Return the (x, y) coordinate for the center point of the cell that contains the specified text.  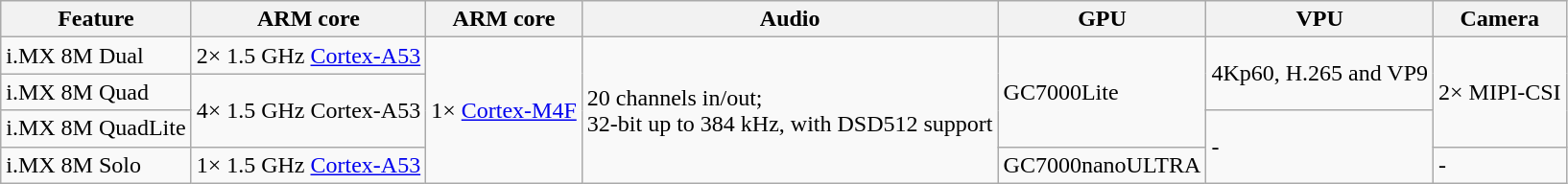
Camera (1501, 19)
1× 1.5 GHz Cortex-A53 (309, 165)
4× 1.5 GHz Cortex-A53 (309, 110)
2× 1.5 GHz Cortex-A53 (309, 56)
i.MX 8M Quad (96, 92)
1× Cortex-M4F (505, 110)
Audio (790, 19)
i.MX 8M QuadLite (96, 128)
4Kp60, H.265 and VP9 (1320, 74)
20 channels in/out;32-bit up to 384 kHz, with DSD512 support (790, 110)
GPU (1102, 19)
i.MX 8M Solo (96, 165)
GC7000nanoULTRA (1102, 165)
2× MIPI-CSI (1501, 92)
VPU (1320, 19)
i.MX 8M Dual (96, 56)
GC7000Lite (1102, 92)
Feature (96, 19)
